Extract the [x, y] coordinate from the center of the cell holding the provided text.  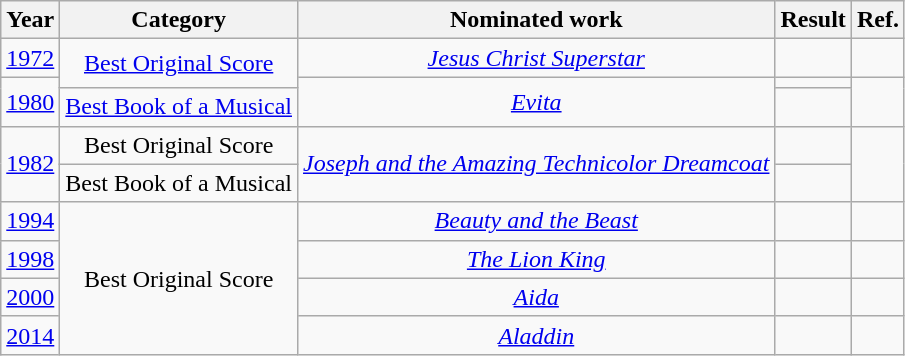
Aida [536, 297]
Category [179, 20]
1982 [30, 164]
Jesus Christ Superstar [536, 58]
2000 [30, 297]
1998 [30, 259]
1972 [30, 58]
Result [813, 20]
Joseph and the Amazing Technicolor Dreamcoat [536, 164]
Year [30, 20]
Evita [536, 102]
2014 [30, 335]
The Lion King [536, 259]
Ref. [878, 20]
Aladdin [536, 335]
1994 [30, 221]
Beauty and the Beast [536, 221]
Nominated work [536, 20]
1980 [30, 102]
